Pinpoint the cell where the given text exists, returning its [X, Y] midpoint coordinate. 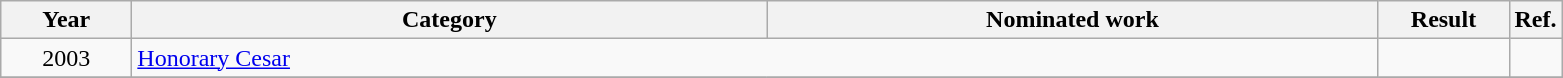
Honorary Cesar [755, 58]
2003 [66, 58]
Ref. [1536, 20]
Nominated work [1072, 20]
Year [66, 20]
Category [450, 20]
Result [1444, 20]
